For the text-containing cell, return its midpoint in [X, Y] coordinate format. 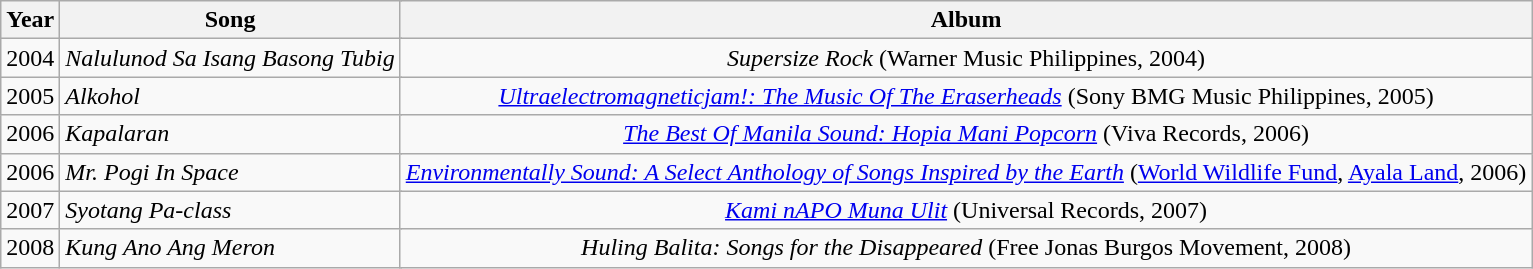
Nalulunod Sa Isang Basong Tubig [230, 58]
Environmentally Sound: A Select Anthology of Songs Inspired by the Earth (World Wildlife Fund, Ayala Land, 2006) [966, 172]
The Best Of Manila Sound: Hopia Mani Popcorn (Viva Records, 2006) [966, 134]
2005 [30, 96]
Ultraelectromagneticjam!: The Music Of The Eraserheads (Sony BMG Music Philippines, 2005) [966, 96]
Alkohol [230, 96]
Kung Ano Ang Meron [230, 248]
Kami nAPO Muna Ulit (Universal Records, 2007) [966, 210]
Song [230, 20]
Syotang Pa-class [230, 210]
Album [966, 20]
2004 [30, 58]
Year [30, 20]
2007 [30, 210]
Mr. Pogi In Space [230, 172]
Huling Balita: Songs for the Disappeared (Free Jonas Burgos Movement, 2008) [966, 248]
Kapalaran [230, 134]
2008 [30, 248]
Supersize Rock (Warner Music Philippines, 2004) [966, 58]
